Identify which cell holds the provided text, then report its (X, Y) central coordinate. 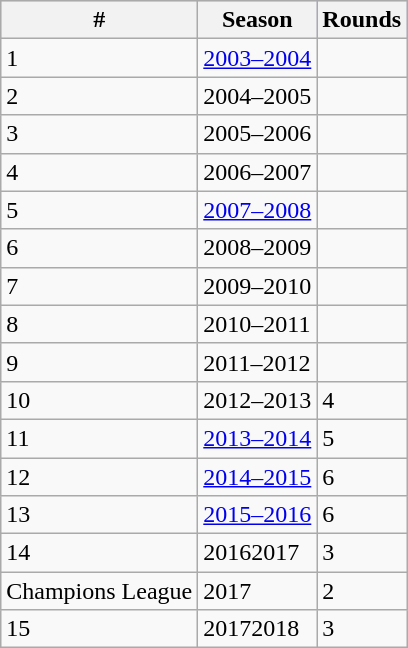
2010–2011 (258, 324)
2015–2016 (258, 515)
13 (100, 515)
2008–2009 (258, 248)
15 (100, 629)
2011–2012 (258, 362)
14 (100, 553)
2014–2015 (258, 477)
2012–2013 (258, 400)
2017 (258, 591)
Rounds (362, 20)
# (100, 20)
Champions League (100, 591)
2006–2007 (258, 172)
20162017 (258, 553)
7 (100, 286)
Season (258, 20)
1 (100, 58)
2005–2006 (258, 134)
2007–2008 (258, 210)
10 (100, 400)
2013–2014 (258, 438)
2003–2004 (258, 58)
20172018 (258, 629)
2004–2005 (258, 96)
2009–2010 (258, 286)
8 (100, 324)
9 (100, 362)
12 (100, 477)
11 (100, 438)
